Return the [x, y] coordinate for the center point of the cell that contains the specified text.  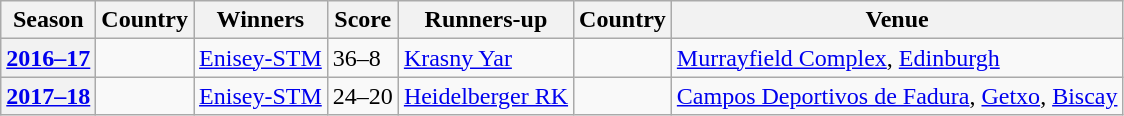
24–20 [362, 96]
2017–18 [48, 96]
Krasny Yar [486, 58]
Score [362, 20]
Winners [261, 20]
2016–17 [48, 58]
Campos Deportivos de Fadura, Getxo, Biscay [897, 96]
Season [48, 20]
Murrayfield Complex, Edinburgh [897, 58]
Runners-up [486, 20]
Venue [897, 20]
36–8 [362, 58]
Heidelberger RK [486, 96]
